Capture the cell that displays the provided text and extract its [x, y] central coordinate. 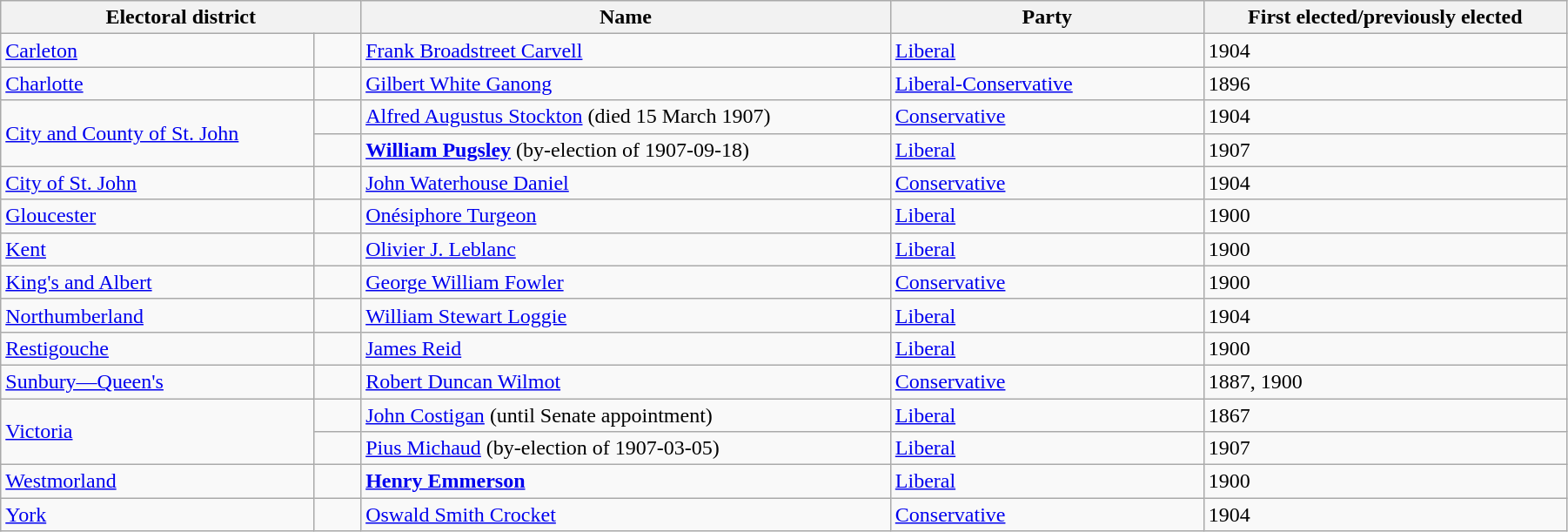
Liberal-Conservative [1047, 84]
Northumberland [157, 315]
John Costigan (until Senate appointment) [627, 415]
1887, 1900 [1385, 381]
Alfred Augustus Stockton (died 15 March 1907) [627, 117]
1896 [1385, 84]
Party [1047, 17]
City of St. John [157, 183]
James Reid [627, 348]
William Pugsley (by-election of 1907-09-18) [627, 150]
Charlotte [157, 84]
Carleton [157, 51]
First elected/previously elected [1385, 17]
Pius Michaud (by-election of 1907-03-05) [627, 448]
Robert Duncan Wilmot [627, 381]
John Waterhouse Daniel [627, 183]
Gilbert White Ganong [627, 84]
Restigouche [157, 348]
Name [627, 17]
Gloucester [157, 216]
Westmorland [157, 481]
George William Fowler [627, 282]
Olivier J. Leblanc [627, 249]
1867 [1385, 415]
Henry Emmerson [627, 481]
Victoria [157, 432]
York [157, 515]
Electoral district [181, 17]
Oswald Smith Crocket [627, 515]
Kent [157, 249]
City and County of St. John [157, 133]
Frank Broadstreet Carvell [627, 51]
Sunbury—Queen's [157, 381]
King's and Albert [157, 282]
Onésiphore Turgeon [627, 216]
William Stewart Loggie [627, 315]
